Find where the given text appears and provide that cell's center as [x, y] coordinate. 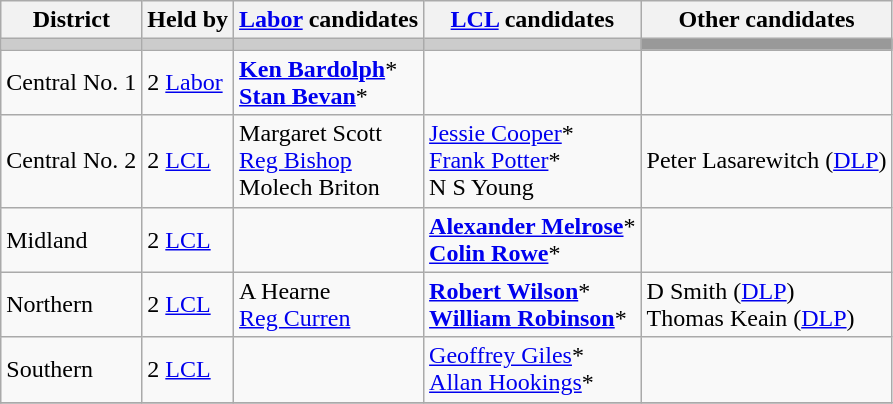
D Smith (DLP) Thomas Keain (DLP) [766, 304]
LCL candidates [532, 20]
Peter Lasarewitch (DLP) [766, 161]
District [72, 20]
Central No. 1 [72, 82]
Ken Bardolph* Stan Bevan* [329, 82]
Other candidates [766, 20]
Labor candidates [329, 20]
Central No. 2 [72, 161]
Jessie Cooper* Frank Potter* N S Young [532, 161]
Margaret Scott Reg Bishop Molech Briton [329, 161]
Midland [72, 240]
Northern [72, 304]
Southern [72, 370]
A Hearne Reg Curren [329, 304]
Held by [188, 20]
Robert Wilson* William Robinson* [532, 304]
Alexander Melrose* Colin Rowe* [532, 240]
2 Labor [188, 82]
Geoffrey Giles* Allan Hookings* [532, 370]
